Extract the (x, y) coordinate from the center of the cell holding the provided text.  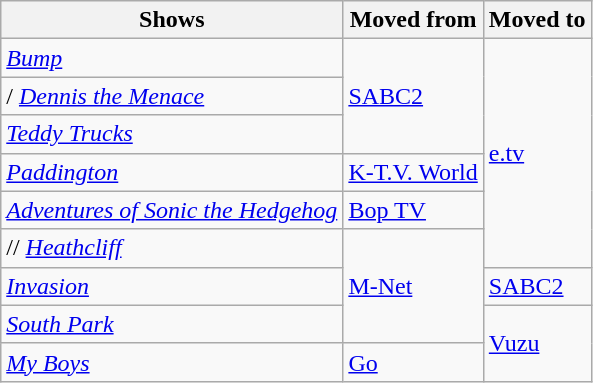
Invasion (172, 286)
Go (413, 362)
South Park (172, 324)
Moved from (413, 20)
Bump (172, 58)
e.tv (537, 153)
/ Dennis the Menace (172, 96)
Adventures of Sonic the Hedgehog (172, 210)
My Boys (172, 362)
Moved to (537, 20)
M-Net (413, 286)
Teddy Trucks (172, 134)
K-T.V. World (413, 172)
Bop TV (413, 210)
Vuzu (537, 343)
// Heathcliff (172, 248)
Shows (172, 20)
Paddington (172, 172)
